Locate the cell with the specified text and output its (X, Y) center coordinate. 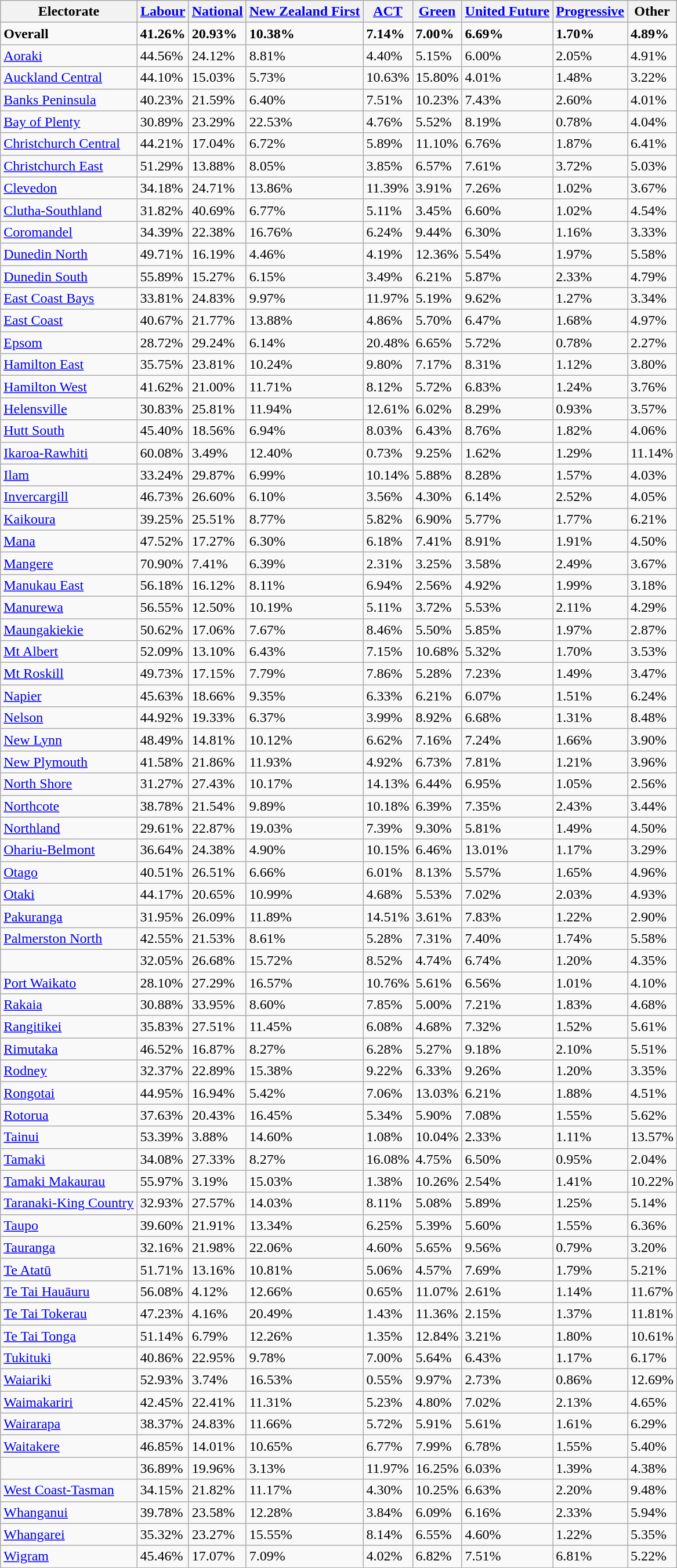
6.01% (388, 872)
4.79% (652, 277)
25.81% (217, 409)
9.26% (507, 1071)
37.63% (162, 1115)
10.65% (305, 1446)
11.14% (652, 453)
6.40% (305, 100)
Ilam (68, 475)
14.03% (305, 1203)
8.77% (305, 519)
Te Tai Tokerau (68, 1313)
0.93% (591, 409)
3.21% (507, 1335)
11.66% (305, 1424)
4.74% (437, 960)
3.29% (652, 850)
Napier (68, 696)
6.65% (437, 343)
4.40% (388, 56)
2.03% (591, 894)
7.32% (507, 1027)
17.04% (217, 144)
Maungakiekie (68, 629)
32.05% (162, 960)
Hutt South (68, 431)
Tainui (68, 1137)
6.68% (507, 718)
36.64% (162, 850)
0.65% (388, 1291)
27.29% (217, 983)
6.10% (305, 497)
13.10% (217, 652)
60.08% (162, 453)
1.68% (591, 321)
5.62% (652, 1115)
8.28% (507, 475)
6.66% (305, 872)
10.81% (305, 1269)
Rimutaka (68, 1049)
6.36% (652, 1225)
6.74% (507, 960)
23.58% (217, 1512)
8.12% (388, 387)
7.83% (507, 916)
7.86% (388, 674)
14.01% (217, 1446)
4.19% (388, 254)
6.79% (217, 1335)
6.02% (437, 409)
Banks Peninsula (68, 100)
3.85% (388, 166)
23.27% (217, 1534)
6.25% (388, 1225)
6.56% (507, 983)
Helensville (68, 409)
56.18% (162, 585)
27.51% (217, 1027)
53.39% (162, 1137)
3.58% (507, 563)
Waiariki (68, 1380)
5.85% (507, 629)
4.16% (217, 1313)
35.32% (162, 1534)
52.09% (162, 652)
1.41% (591, 1181)
New Lynn (68, 740)
1.66% (591, 740)
6.15% (305, 277)
51.14% (162, 1335)
1.87% (591, 144)
Bay of Plenty (68, 122)
4.03% (652, 475)
1.24% (591, 387)
12.40% (305, 453)
2.54% (507, 1181)
5.65% (437, 1247)
7.06% (388, 1093)
Whanganui (68, 1512)
3.35% (652, 1071)
11.67% (652, 1291)
Hamilton West (68, 387)
7.35% (507, 806)
21.54% (217, 806)
42.45% (162, 1402)
6.37% (305, 718)
Tauranga (68, 1247)
9.78% (305, 1358)
20.93% (217, 34)
34.18% (162, 188)
6.95% (507, 784)
2.20% (591, 1490)
8.61% (305, 938)
7.99% (437, 1446)
46.85% (162, 1446)
7.14% (388, 34)
17.06% (217, 629)
1.27% (591, 299)
10.12% (305, 740)
Northland (68, 828)
44.95% (162, 1093)
6.82% (437, 1556)
6.99% (305, 475)
6.44% (437, 784)
1.01% (591, 983)
44.10% (162, 78)
5.88% (437, 475)
6.00% (507, 56)
31.95% (162, 916)
16.19% (217, 254)
52.93% (162, 1380)
Whangarei (68, 1534)
5.70% (437, 321)
3.91% (437, 188)
Northcote (68, 806)
4.46% (305, 254)
7.15% (388, 652)
5.21% (652, 1269)
Dunedin North (68, 254)
8.76% (507, 431)
Palmerston North (68, 938)
1.37% (591, 1313)
33.95% (217, 1005)
2.49% (591, 563)
2.13% (591, 1402)
1.61% (591, 1424)
31.82% (162, 210)
6.28% (388, 1049)
Auckland Central (68, 78)
17.27% (217, 541)
34.08% (162, 1159)
1.79% (591, 1269)
16.45% (305, 1115)
14.13% (388, 784)
8.81% (305, 56)
5.23% (388, 1402)
11.93% (305, 762)
3.80% (652, 365)
7.81% (507, 762)
Tamaki Makaurau (68, 1181)
40.23% (162, 100)
3.84% (388, 1512)
Kaikoura (68, 519)
44.56% (162, 56)
3.57% (652, 409)
8.52% (388, 960)
1.08% (388, 1137)
4.91% (652, 56)
19.96% (217, 1468)
4.02% (388, 1556)
6.78% (507, 1446)
Clevedon (68, 188)
2.15% (507, 1313)
3.44% (652, 806)
4.86% (388, 321)
22.53% (305, 122)
6.62% (388, 740)
4.35% (652, 960)
Manurewa (68, 607)
0.86% (591, 1380)
9.30% (437, 828)
49.71% (162, 254)
5.19% (437, 299)
6.60% (507, 210)
15.27% (217, 277)
21.53% (217, 938)
1.38% (388, 1181)
26.09% (217, 916)
1.14% (591, 1291)
70.90% (162, 563)
Coromandel (68, 232)
10.61% (652, 1335)
39.78% (162, 1512)
6.69% (507, 34)
11.31% (305, 1402)
19.03% (305, 828)
12.36% (437, 254)
13.86% (305, 188)
3.25% (437, 563)
Taranaki-King Country (68, 1203)
2.87% (652, 629)
Mangere (68, 563)
13.16% (217, 1269)
16.57% (305, 983)
21.86% (217, 762)
4.65% (652, 1402)
49.73% (162, 674)
11.39% (388, 188)
Mana (68, 541)
Progressive (591, 12)
Christchurch East (68, 166)
Taupo (68, 1225)
15.55% (305, 1534)
5.15% (437, 56)
6.46% (437, 850)
11.36% (437, 1313)
Waitakere (68, 1446)
Otaki (68, 894)
30.88% (162, 1005)
41.26% (162, 34)
9.44% (437, 232)
1.65% (591, 872)
18.66% (217, 696)
3.99% (388, 718)
7.31% (437, 938)
6.47% (507, 321)
7.08% (507, 1115)
7.85% (388, 1005)
13.57% (652, 1137)
8.03% (388, 431)
10.23% (437, 100)
Port Waikato (68, 983)
21.00% (217, 387)
8.48% (652, 718)
3.90% (652, 740)
5.35% (652, 1534)
4.10% (652, 983)
12.84% (437, 1335)
Labour (162, 12)
5.39% (437, 1225)
Ohariu-Belmont (68, 850)
6.73% (437, 762)
16.25% (437, 1468)
Dunedin South (68, 277)
9.80% (388, 365)
Epsom (68, 343)
26.68% (217, 960)
10.19% (305, 607)
27.33% (217, 1159)
15.38% (305, 1071)
1.80% (591, 1335)
21.77% (217, 321)
2.04% (652, 1159)
3.20% (652, 1247)
New Zealand First (305, 12)
21.59% (217, 100)
5.94% (652, 1512)
23.29% (217, 122)
44.17% (162, 894)
27.57% (217, 1203)
55.97% (162, 1181)
1.29% (591, 453)
3.45% (437, 210)
13.03% (437, 1093)
34.39% (162, 232)
27.43% (217, 784)
19.33% (217, 718)
30.89% (162, 122)
5.32% (507, 652)
Wigram (68, 1556)
2.05% (591, 56)
20.48% (388, 343)
7.69% (507, 1269)
29.61% (162, 828)
1.62% (507, 453)
1.48% (591, 78)
Rakaia (68, 1005)
56.55% (162, 607)
30.83% (162, 409)
12.26% (305, 1335)
29.24% (217, 343)
5.14% (652, 1203)
1.25% (591, 1203)
1.35% (388, 1335)
Mt Roskill (68, 674)
41.58% (162, 762)
6.83% (507, 387)
12.69% (652, 1380)
11.07% (437, 1291)
16.12% (217, 585)
Other (652, 12)
45.63% (162, 696)
5.27% (437, 1049)
6.55% (437, 1534)
West Coast-Tasman (68, 1490)
6.50% (507, 1159)
12.28% (305, 1512)
8.05% (305, 166)
18.56% (217, 431)
0.95% (591, 1159)
24.12% (217, 56)
20.49% (305, 1313)
1.43% (388, 1313)
10.04% (437, 1137)
6.17% (652, 1358)
24.71% (217, 188)
16.53% (305, 1380)
8.46% (388, 629)
1.21% (591, 762)
12.50% (217, 607)
7.39% (388, 828)
Te Tai Hauāuru (68, 1291)
7.21% (507, 1005)
5.54% (507, 254)
36.89% (162, 1468)
10.63% (388, 78)
47.52% (162, 541)
46.73% (162, 497)
2.60% (591, 100)
East Coast Bays (68, 299)
5.91% (437, 1424)
7.23% (507, 674)
3.19% (217, 1181)
2.52% (591, 497)
Christchurch Central (68, 144)
5.22% (652, 1556)
2.61% (507, 1291)
50.62% (162, 629)
11.71% (305, 387)
10.17% (305, 784)
26.51% (217, 872)
22.06% (305, 1247)
4.04% (652, 122)
38.37% (162, 1424)
45.40% (162, 431)
11.81% (652, 1313)
25.51% (217, 519)
14.60% (305, 1137)
1.31% (591, 718)
1.39% (591, 1468)
1.83% (591, 1005)
0.79% (591, 1247)
34.15% (162, 1490)
9.18% (507, 1049)
8.91% (507, 541)
5.06% (388, 1269)
4.29% (652, 607)
46.52% (162, 1049)
11.94% (305, 409)
10.68% (437, 652)
15.72% (305, 960)
14.51% (388, 916)
22.87% (217, 828)
7.26% (507, 188)
Waimakariri (68, 1402)
1.82% (591, 431)
5.03% (652, 166)
5.81% (507, 828)
5.40% (652, 1446)
Overall (68, 34)
0.73% (388, 453)
4.89% (652, 34)
5.64% (437, 1358)
6.90% (437, 519)
9.56% (507, 1247)
14.81% (217, 740)
17.15% (217, 674)
42.55% (162, 938)
28.10% (162, 983)
9.25% (437, 453)
6.03% (507, 1468)
Rodney (68, 1071)
17.07% (217, 1556)
3.61% (437, 916)
Te Atatū (68, 1269)
5.77% (507, 519)
16.08% (388, 1159)
Nelson (68, 718)
8.19% (507, 122)
40.51% (162, 872)
35.83% (162, 1027)
16.76% (305, 232)
16.87% (217, 1049)
55.89% (162, 277)
2.43% (591, 806)
4.80% (437, 1402)
Electorate (68, 12)
United Future (507, 12)
5.08% (437, 1203)
Rangitikei (68, 1027)
4.38% (652, 1468)
1.99% (591, 585)
51.71% (162, 1269)
1.88% (591, 1093)
3.34% (652, 299)
4.90% (305, 850)
10.25% (437, 1490)
2.73% (507, 1380)
Aoraki (68, 56)
6.76% (507, 144)
39.25% (162, 519)
10.38% (305, 34)
4.06% (652, 431)
10.14% (388, 475)
1.77% (591, 519)
40.86% (162, 1358)
1.12% (591, 365)
12.66% (305, 1291)
1.74% (591, 938)
44.21% (162, 144)
1.05% (591, 784)
Clutha-Southland (68, 210)
1.11% (591, 1137)
40.69% (217, 210)
3.18% (652, 585)
56.08% (162, 1291)
1.57% (591, 475)
10.26% (437, 1181)
21.98% (217, 1247)
5.52% (437, 122)
5.50% (437, 629)
6.18% (388, 541)
33.81% (162, 299)
2.27% (652, 343)
8.29% (507, 409)
Rotorua (68, 1115)
Hamilton East (68, 365)
29.87% (217, 475)
Green (437, 12)
13.34% (305, 1225)
23.81% (217, 365)
7.43% (507, 100)
Ikaroa-Rawhiti (68, 453)
4.93% (652, 894)
15.80% (437, 78)
7.16% (437, 740)
21.91% (217, 1225)
9.22% (388, 1071)
New Plymouth (68, 762)
10.99% (305, 894)
Tukituki (68, 1358)
5.34% (388, 1115)
Mt Albert (68, 652)
6.81% (591, 1556)
8.31% (507, 365)
20.43% (217, 1115)
20.65% (217, 894)
8.13% (437, 872)
1.91% (591, 541)
3.88% (217, 1137)
5.60% (507, 1225)
38.78% (162, 806)
4.96% (652, 872)
7.79% (305, 674)
Pakuranga (68, 916)
6.07% (507, 696)
National (217, 12)
4.51% (652, 1093)
4.97% (652, 321)
11.17% (305, 1490)
13.01% (507, 850)
8.60% (305, 1005)
32.16% (162, 1247)
3.53% (652, 652)
Wairarapa (68, 1424)
3.56% (388, 497)
Te Tai Tonga (68, 1335)
11.45% (305, 1027)
22.89% (217, 1071)
3.33% (652, 232)
3.76% (652, 387)
North Shore (68, 784)
4.12% (217, 1291)
8.14% (388, 1534)
16.94% (217, 1093)
7.61% (507, 166)
51.29% (162, 166)
35.75% (162, 365)
11.10% (437, 144)
21.82% (217, 1490)
47.23% (162, 1313)
32.93% (162, 1203)
7.17% (437, 365)
10.18% (388, 806)
9.62% (507, 299)
1.51% (591, 696)
7.09% (305, 1556)
5.51% (652, 1049)
10.76% (388, 983)
7.67% (305, 629)
6.41% (652, 144)
4.05% (652, 497)
28.72% (162, 343)
10.22% (652, 1181)
3.47% (652, 674)
2.11% (591, 607)
6.29% (652, 1424)
4.54% (652, 210)
2.31% (388, 563)
2.10% (591, 1049)
6.57% (437, 166)
44.92% (162, 718)
5.73% (305, 78)
3.96% (652, 762)
24.38% (217, 850)
5.87% (507, 277)
3.13% (305, 1468)
32.37% (162, 1071)
31.27% (162, 784)
22.41% (217, 1402)
Tamaki (68, 1159)
1.52% (591, 1027)
4.76% (388, 122)
6.63% (507, 1490)
6.08% (388, 1027)
4.75% (437, 1159)
45.46% (162, 1556)
ACT (388, 12)
5.82% (388, 519)
Rongotai (68, 1093)
4.57% (437, 1269)
12.61% (388, 409)
10.24% (305, 365)
22.38% (217, 232)
33.24% (162, 475)
9.35% (305, 696)
9.48% (652, 1490)
7.40% (507, 938)
6.72% (305, 144)
3.74% (217, 1380)
11.89% (305, 916)
Invercargill (68, 497)
Otago (68, 872)
6.16% (507, 1512)
5.42% (305, 1093)
9.89% (305, 806)
48.49% (162, 740)
3.22% (652, 78)
5.00% (437, 1005)
Manukau East (68, 585)
8.92% (437, 718)
40.67% (162, 321)
39.60% (162, 1225)
1.16% (591, 232)
7.24% (507, 740)
10.15% (388, 850)
5.90% (437, 1115)
26.60% (217, 497)
East Coast (68, 321)
2.90% (652, 916)
22.95% (217, 1358)
6.09% (437, 1512)
41.62% (162, 387)
5.57% (507, 872)
0.55% (388, 1380)
